From the cell containing the given text, extract its center point as (x, y) coordinate. 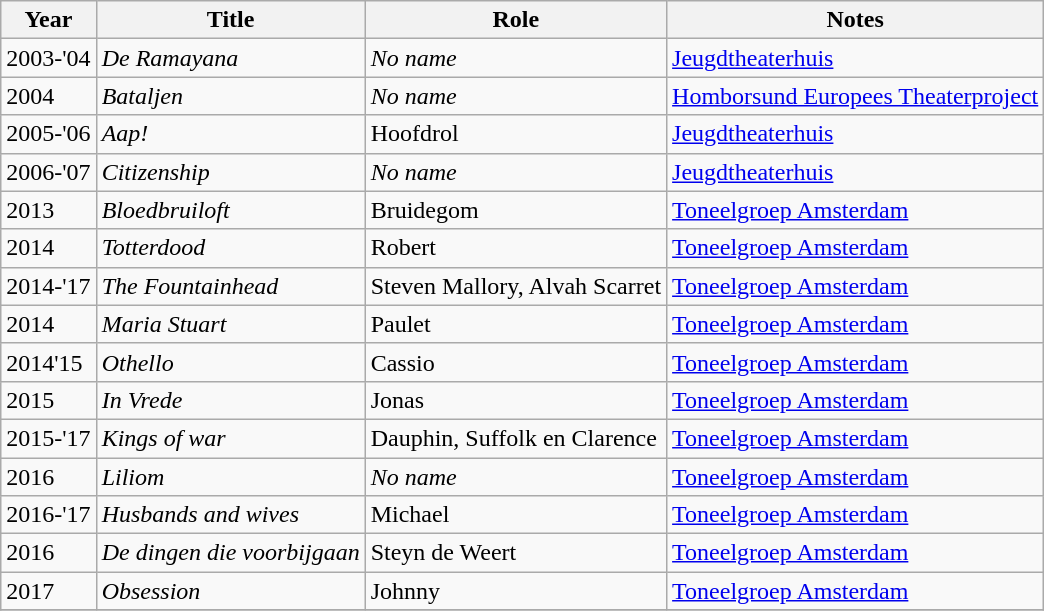
Year (48, 20)
De dingen die voorbijgaan (230, 553)
Cassio (516, 362)
Bruidegom (516, 210)
Bloedbruiloft (230, 210)
Bataljen (230, 96)
Obsession (230, 591)
Title (230, 20)
2016-'17 (48, 515)
Dauphin, Suffolk en Clarence (516, 438)
Paulet (516, 324)
2014-'17 (48, 286)
Jonas (516, 400)
De Ramayana (230, 58)
In Vrede (230, 400)
Role (516, 20)
2013 (48, 210)
2015-'17 (48, 438)
The Fountainhead (230, 286)
Husbands and wives (230, 515)
2015 (48, 400)
Citizenship (230, 172)
Liliom (230, 477)
2004 (48, 96)
2005-'06 (48, 134)
Homborsund Europees Theaterproject (856, 96)
Totterdood (230, 248)
Steyn de Weert (516, 553)
Robert (516, 248)
Maria Stuart (230, 324)
Michael (516, 515)
Aap! (230, 134)
Othello (230, 362)
Kings of war (230, 438)
Steven Mallory, Alvah Scarret (516, 286)
2017 (48, 591)
Notes (856, 20)
2006-'07 (48, 172)
2014'15 (48, 362)
Hoofdrol (516, 134)
2003-'04 (48, 58)
Johnny (516, 591)
